Search for the cell housing the specified text and yield its (x, y) center coordinate. 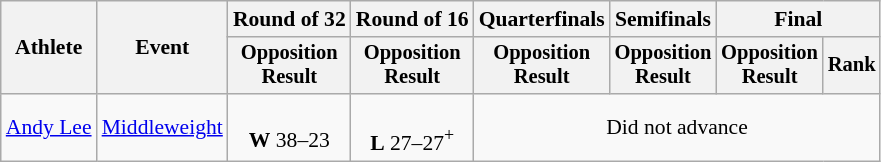
Quarterfinals (542, 19)
Athlete (49, 48)
Rank (852, 66)
Round of 16 (412, 19)
L 27–27+ (412, 128)
Middleweight (162, 128)
Round of 32 (290, 19)
Final (798, 19)
Did not advance (678, 128)
W 38–23 (290, 128)
Andy Lee (49, 128)
Event (162, 48)
Semifinals (664, 19)
